For the text-containing cell, return its midpoint in [x, y] coordinate format. 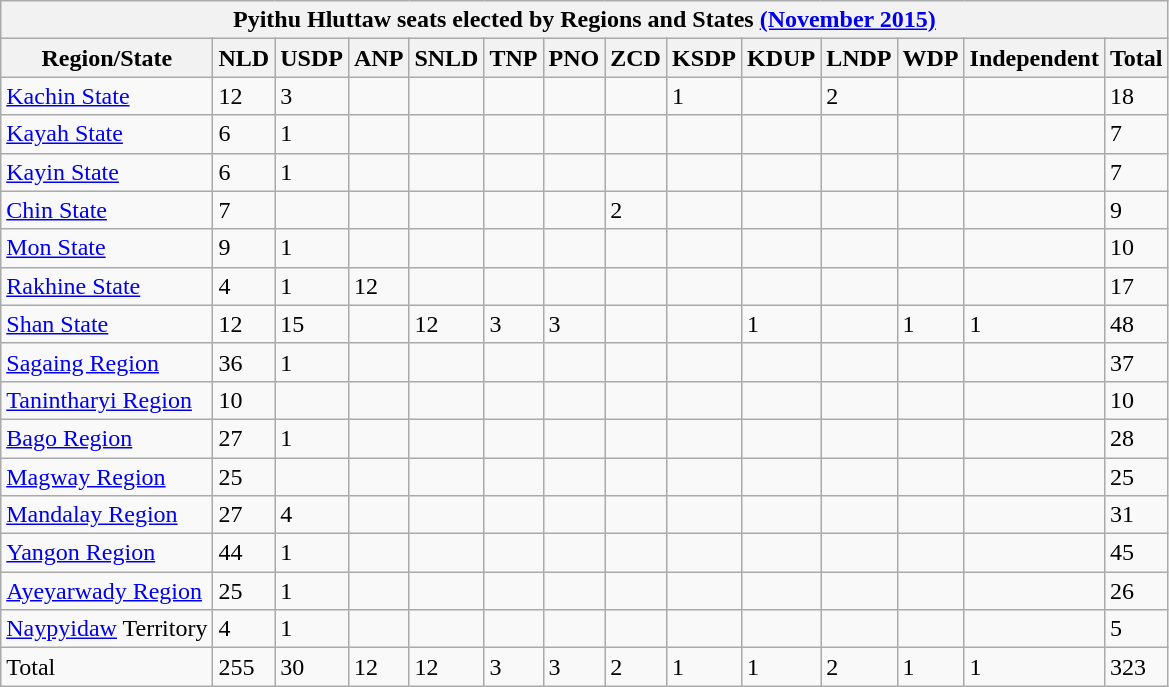
255 [244, 667]
37 [1136, 362]
Kayin State [107, 172]
WDP [930, 58]
KDUP [782, 58]
ANP [378, 58]
ZCD [636, 58]
44 [244, 553]
PNO [574, 58]
Pyithu Hluttaw seats elected by Regions and States (November 2015) [584, 20]
TNP [514, 58]
Shan State [107, 324]
SNLD [446, 58]
Bago Region [107, 438]
NLD [244, 58]
Yangon Region [107, 553]
Chin State [107, 210]
Rakhine State [107, 286]
30 [312, 667]
5 [1136, 629]
Mon State [107, 248]
323 [1136, 667]
Mandalay Region [107, 515]
Tanintharyi Region [107, 400]
36 [244, 362]
Kachin State [107, 96]
Region/State [107, 58]
45 [1136, 553]
USDP [312, 58]
18 [1136, 96]
Ayeyarwady Region [107, 591]
LNDP [859, 58]
Naypyidaw Territory [107, 629]
Magway Region [107, 477]
28 [1136, 438]
26 [1136, 591]
15 [312, 324]
31 [1136, 515]
Kayah State [107, 134]
48 [1136, 324]
Sagaing Region [107, 362]
17 [1136, 286]
KSDP [704, 58]
Independent [1034, 58]
